Locate the cell with the specified text and output its [X, Y] center coordinate. 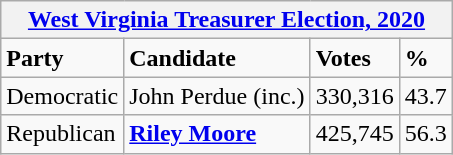
West Virginia Treasurer Election, 2020 [226, 20]
Candidate [217, 58]
Riley Moore [217, 134]
56.3 [426, 134]
Republican [62, 134]
Party [62, 58]
43.7 [426, 96]
% [426, 58]
330,316 [354, 96]
John Perdue (inc.) [217, 96]
Democratic [62, 96]
425,745 [354, 134]
Votes [354, 58]
